Return the [X, Y] coordinate for the center point of the cell that contains the specified text.  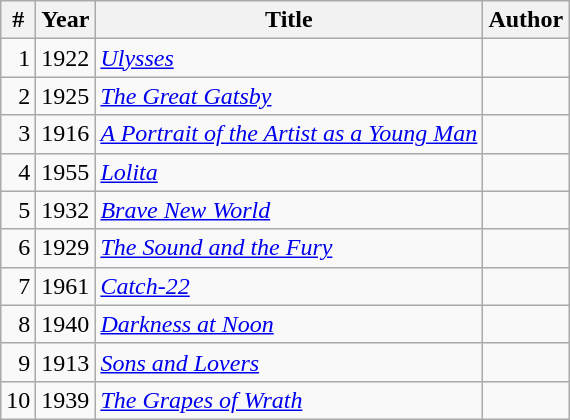
The Sound and the Fury [289, 248]
4 [18, 172]
2 [18, 96]
Lolita [289, 172]
9 [18, 362]
Author [526, 20]
1922 [66, 58]
3 [18, 134]
8 [18, 324]
10 [18, 400]
Sons and Lovers [289, 362]
Darkness at Noon [289, 324]
1916 [66, 134]
Ulysses [289, 58]
1 [18, 58]
1929 [66, 248]
1932 [66, 210]
# [18, 20]
1940 [66, 324]
The Great Gatsby [289, 96]
1913 [66, 362]
6 [18, 248]
1925 [66, 96]
Catch-22 [289, 286]
5 [18, 210]
1955 [66, 172]
1961 [66, 286]
Year [66, 20]
A Portrait of the Artist as a Young Man [289, 134]
Title [289, 20]
7 [18, 286]
1939 [66, 400]
Brave New World [289, 210]
The Grapes of Wrath [289, 400]
